Identify which cell holds the provided text, then report its (x, y) central coordinate. 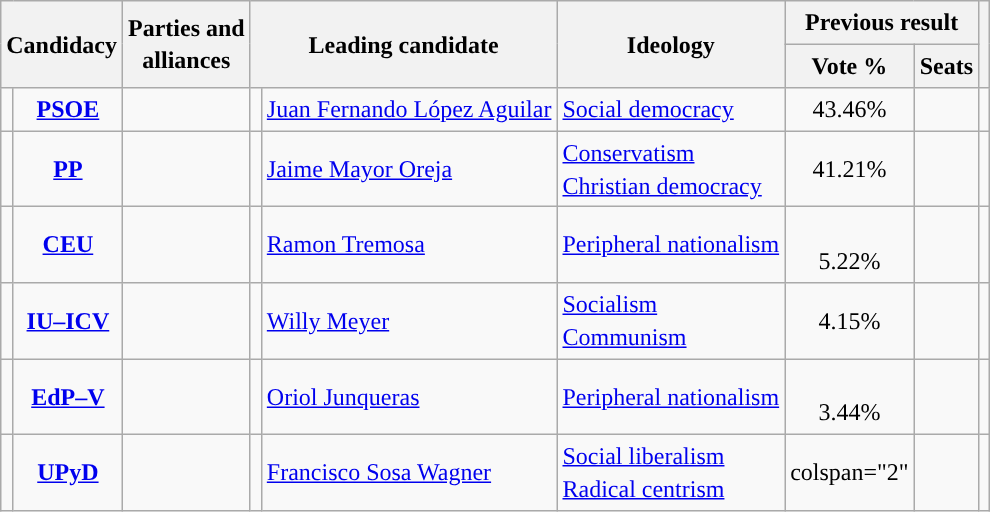
IU–ICV (68, 321)
Francisco Sosa Wagner (409, 472)
Leading candidate (404, 44)
Willy Meyer (409, 321)
Juan Fernando López Aguilar (409, 110)
3.44% (850, 397)
Social democracy (671, 110)
Jaime Mayor Oreja (409, 169)
SocialismCommunism (671, 321)
Ideology (671, 44)
Candidacy (62, 44)
Vote % (850, 66)
PP (68, 169)
PSOE (68, 110)
Seats (946, 66)
43.46% (850, 110)
Parties andalliances (187, 44)
41.21% (850, 169)
4.15% (850, 321)
Previous result (882, 22)
ConservatismChristian democracy (671, 169)
EdP–V (68, 397)
Social liberalismRadical centrism (671, 472)
5.22% (850, 245)
UPyD (68, 472)
Oriol Junqueras (409, 397)
CEU (68, 245)
colspan="2" (850, 472)
Ramon Tremosa (409, 245)
